Find where the given text appears and provide that cell's center as [X, Y] coordinate. 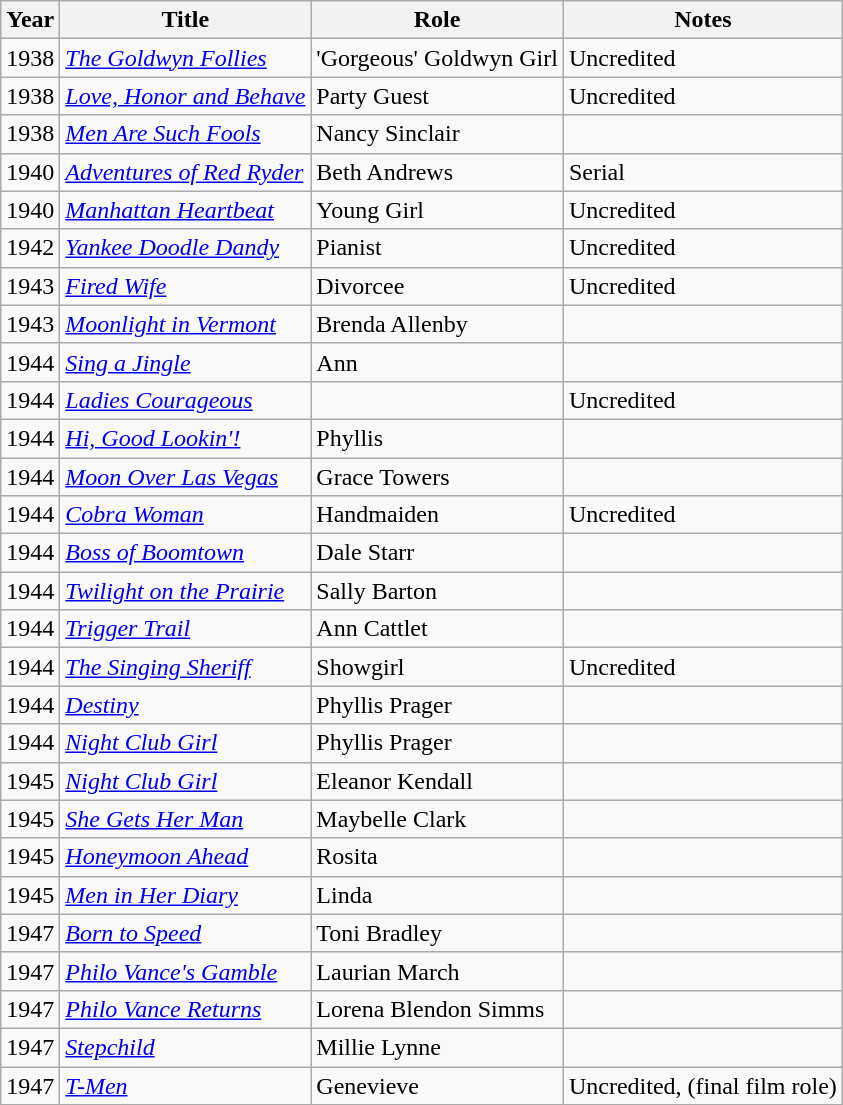
Adventures of Red Ryder [186, 172]
Destiny [186, 705]
1942 [30, 248]
Uncredited, (final film role) [702, 1085]
Role [438, 20]
Love, Honor and Behave [186, 96]
Brenda Allenby [438, 324]
Handmaiden [438, 515]
Philo Vance Returns [186, 1009]
Trigger Trail [186, 629]
Sing a Jingle [186, 362]
Eleanor Kendall [438, 781]
Stepchild [186, 1047]
Linda [438, 895]
Beth Andrews [438, 172]
Moon Over Las Vegas [186, 477]
Millie Lynne [438, 1047]
Phyllis [438, 438]
Year [30, 20]
Men Are Such Fools [186, 134]
Philo Vance's Gamble [186, 971]
Ann Cattlet [438, 629]
Toni Bradley [438, 933]
Moonlight in Vermont [186, 324]
Fired Wife [186, 286]
Genevieve [438, 1085]
Nancy Sinclair [438, 134]
Sally Barton [438, 591]
Honeymoon Ahead [186, 857]
Twilight on the Prairie [186, 591]
Yankee Doodle Dandy [186, 248]
Ladies Courageous [186, 400]
She Gets Her Man [186, 819]
Boss of Boomtown [186, 553]
Laurian March [438, 971]
Notes [702, 20]
Maybelle Clark [438, 819]
Divorcee [438, 286]
Born to Speed [186, 933]
Showgirl [438, 667]
Men in Her Diary [186, 895]
Young Girl [438, 210]
Party Guest [438, 96]
Rosita [438, 857]
Ann [438, 362]
Manhattan Heartbeat [186, 210]
Lorena Blendon Simms [438, 1009]
'Gorgeous' Goldwyn Girl [438, 58]
Hi, Good Lookin'! [186, 438]
Cobra Woman [186, 515]
Grace Towers [438, 477]
Title [186, 20]
Pianist [438, 248]
T-Men [186, 1085]
The Singing Sheriff [186, 667]
The Goldwyn Follies [186, 58]
Serial [702, 172]
Dale Starr [438, 553]
